Search for the cell housing the specified text and yield its (x, y) center coordinate. 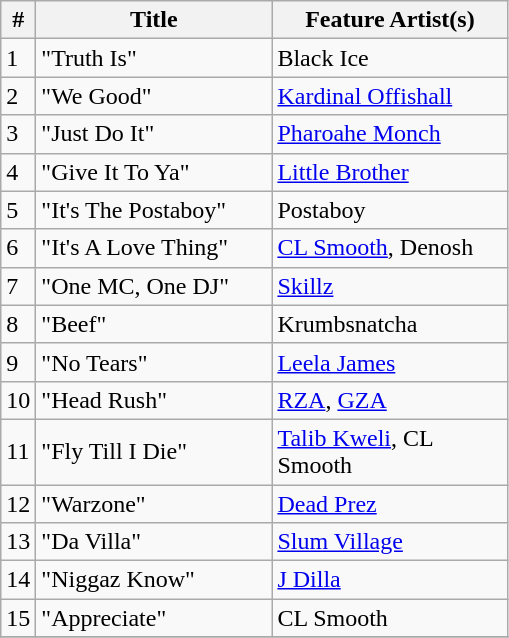
Pharoahe Monch (390, 134)
"It's The Postaboy" (154, 210)
4 (18, 172)
12 (18, 503)
CL Smooth, Denosh (390, 248)
11 (18, 452)
CL Smooth (390, 618)
Kardinal Offishall (390, 96)
# (18, 20)
"Warzone" (154, 503)
"One MC, One DJ" (154, 286)
9 (18, 362)
10 (18, 400)
"It's A Love Thing" (154, 248)
Talib Kweli, CL Smooth (390, 452)
14 (18, 580)
"Appreciate" (154, 618)
1 (18, 58)
Krumbsnatcha (390, 324)
13 (18, 542)
6 (18, 248)
Dead Prez (390, 503)
Little Brother (390, 172)
Title (154, 20)
15 (18, 618)
Feature Artist(s) (390, 20)
5 (18, 210)
Leela James (390, 362)
"Beef" (154, 324)
"Just Do It" (154, 134)
Black Ice (390, 58)
Postaboy (390, 210)
"Truth Is" (154, 58)
"Fly Till I Die" (154, 452)
3 (18, 134)
RZA, GZA (390, 400)
2 (18, 96)
8 (18, 324)
J Dilla (390, 580)
"Give It To Ya" (154, 172)
"Head Rush" (154, 400)
Slum Village (390, 542)
"We Good" (154, 96)
7 (18, 286)
"Niggaz Know" (154, 580)
Skillz (390, 286)
"Da Villa" (154, 542)
"No Tears" (154, 362)
